Locate the cell with the specified text and output its (x, y) center coordinate. 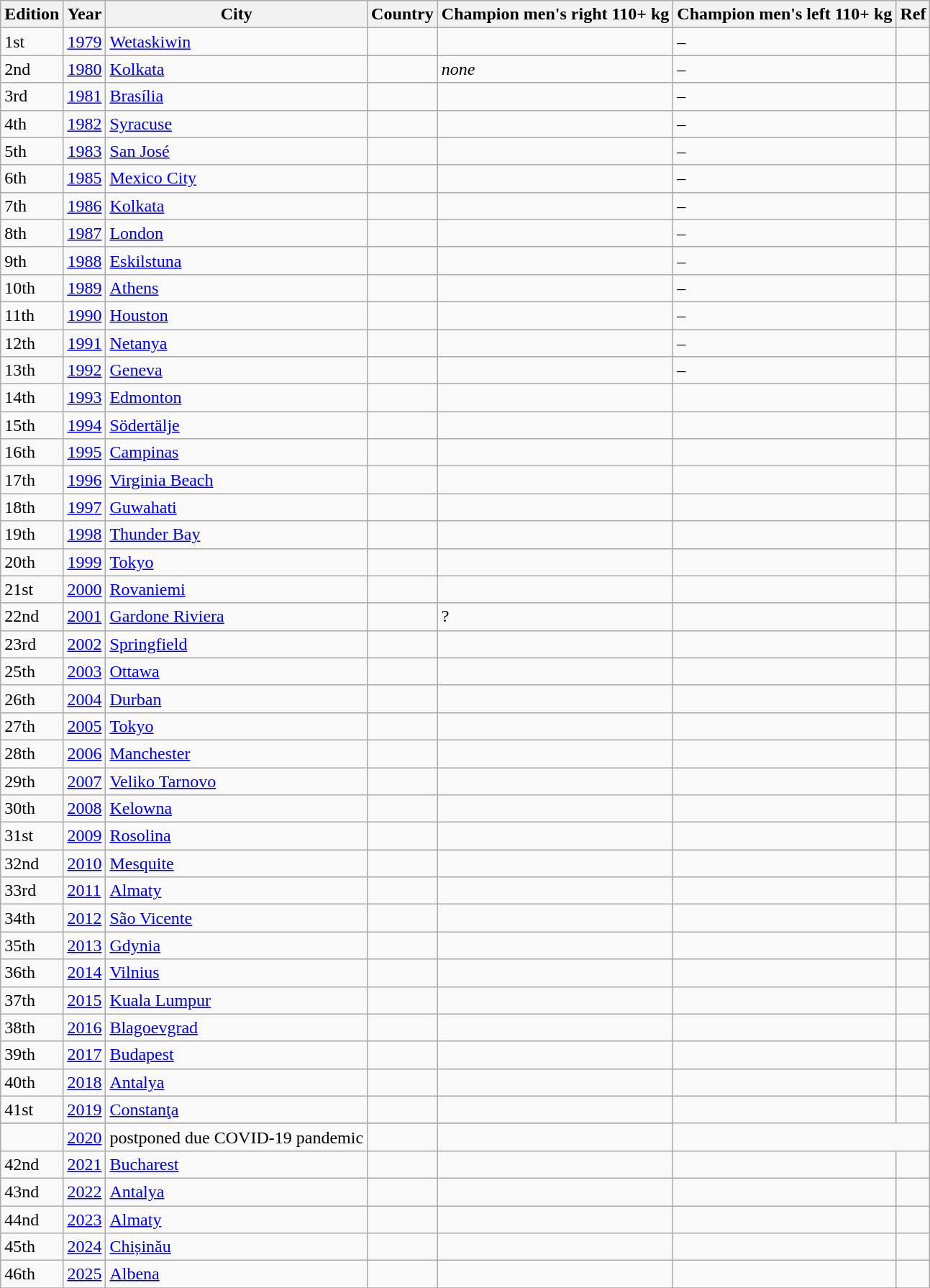
18th (32, 507)
Albena (237, 1274)
Eskilstuna (237, 260)
1992 (85, 371)
2008 (85, 809)
1993 (85, 398)
43nd (32, 1192)
Budapest (237, 1055)
City (237, 14)
20th (32, 562)
none (555, 69)
2014 (85, 973)
2016 (85, 1028)
Champion men's left 110+ kg (785, 14)
2025 (85, 1274)
Bucharest (237, 1164)
Gardone Riviera (237, 617)
Brasília (237, 96)
2011 (85, 891)
2019 (85, 1110)
Country (403, 14)
Ref (913, 14)
5th (32, 151)
São Vicente (237, 918)
15th (32, 425)
35th (32, 945)
Springfield (237, 644)
2004 (85, 699)
1999 (85, 562)
16th (32, 453)
2003 (85, 671)
40th (32, 1082)
12th (32, 343)
1981 (85, 96)
Manchester (237, 753)
3rd (32, 96)
2002 (85, 644)
42nd (32, 1164)
2012 (85, 918)
1996 (85, 480)
29th (32, 781)
4th (32, 124)
32nd (32, 863)
10th (32, 288)
2017 (85, 1055)
Kuala Lumpur (237, 1000)
23rd (32, 644)
11th (32, 315)
2001 (85, 617)
2021 (85, 1164)
17th (32, 480)
21st (32, 589)
Guwahati (237, 507)
1982 (85, 124)
14th (32, 398)
1997 (85, 507)
19th (32, 535)
1988 (85, 260)
2007 (85, 781)
Veliko Tarnovo (237, 781)
27th (32, 726)
Athens (237, 288)
Wetaskiwin (237, 42)
38th (32, 1028)
2023 (85, 1220)
Mesquite (237, 863)
1980 (85, 69)
30th (32, 809)
2000 (85, 589)
44nd (32, 1220)
39th (32, 1055)
1986 (85, 206)
Virginia Beach (237, 480)
34th (32, 918)
Thunder Bay (237, 535)
8th (32, 233)
Gdynia (237, 945)
Södertälje (237, 425)
2005 (85, 726)
Champion men's right 110+ kg (555, 14)
2022 (85, 1192)
2009 (85, 836)
1994 (85, 425)
33rd (32, 891)
1979 (85, 42)
6th (32, 178)
Blagoevgrad (237, 1028)
Geneva (237, 371)
22nd (32, 617)
Mexico City (237, 178)
Durban (237, 699)
Kelowna (237, 809)
46th (32, 1274)
2nd (32, 69)
Campinas (237, 453)
Year (85, 14)
Syracuse (237, 124)
37th (32, 1000)
1987 (85, 233)
Ottawa (237, 671)
postponed due COVID-19 pandemic (237, 1137)
Rovaniemi (237, 589)
45th (32, 1247)
1989 (85, 288)
2024 (85, 1247)
41st (32, 1110)
London (237, 233)
Vilnius (237, 973)
Constanţa (237, 1110)
Houston (237, 315)
25th (32, 671)
1991 (85, 343)
Rosolina (237, 836)
Netanya (237, 343)
7th (32, 206)
Chișinău (237, 1247)
2013 (85, 945)
1983 (85, 151)
2015 (85, 1000)
1st (32, 42)
28th (32, 753)
1998 (85, 535)
1985 (85, 178)
Edition (32, 14)
31st (32, 836)
9th (32, 260)
? (555, 617)
Edmonton (237, 398)
13th (32, 371)
1995 (85, 453)
2010 (85, 863)
2006 (85, 753)
2020 (85, 1137)
1990 (85, 315)
36th (32, 973)
2018 (85, 1082)
26th (32, 699)
San José (237, 151)
